Detect which cell encompasses the target text, then output its (X, Y) center coordinate. 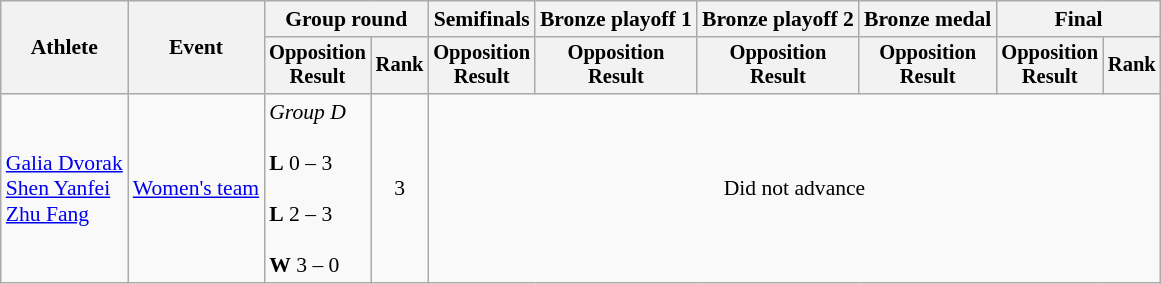
Galia DvorakShen Yanfei Zhu Fang (64, 188)
Did not advance (794, 188)
Semifinals (482, 19)
Women's team (196, 188)
Bronze playoff 2 (778, 19)
Event (196, 48)
Group DL 0 – 3L 2 – 3W 3 – 0 (318, 188)
Final (1078, 19)
3 (400, 188)
Athlete (64, 48)
Bronze playoff 1 (616, 19)
Group round (346, 19)
Bronze medal (928, 19)
